Search for the cell housing the specified text and yield its [X, Y] center coordinate. 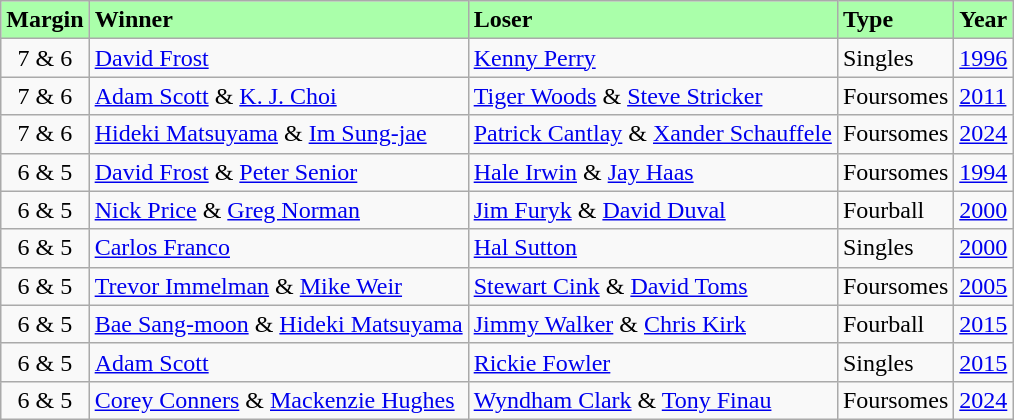
Bae Sang-moon & Hideki Matsuyama [278, 324]
Stewart Cink & David Toms [652, 286]
David Frost [278, 58]
Jim Furyk & David Duval [652, 210]
Hideki Matsuyama & Im Sung-jae [278, 134]
Jimmy Walker & Chris Kirk [652, 324]
Adam Scott [278, 362]
Trevor Immelman & Mike Weir [278, 286]
1994 [984, 172]
2011 [984, 96]
Adam Scott & K. J. Choi [278, 96]
Carlos Franco [278, 248]
Hale Irwin & Jay Haas [652, 172]
Corey Conners & Mackenzie Hughes [278, 400]
Loser [652, 20]
Margin [45, 20]
Nick Price & Greg Norman [278, 210]
Wyndham Clark & Tony Finau [652, 400]
Year [984, 20]
Tiger Woods & Steve Stricker [652, 96]
2005 [984, 286]
Kenny Perry [652, 58]
David Frost & Peter Senior [278, 172]
Winner [278, 20]
Rickie Fowler [652, 362]
Patrick Cantlay & Xander Schauffele [652, 134]
1996 [984, 58]
Type [895, 20]
Hal Sutton [652, 248]
